Detect which cell encompasses the target text, then output its [x, y] center coordinate. 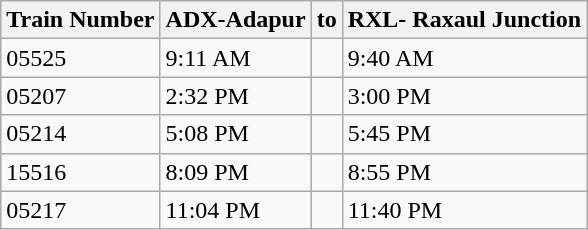
3:00 PM [464, 96]
2:32 PM [236, 96]
8:55 PM [464, 172]
5:45 PM [464, 134]
9:11 AM [236, 58]
05214 [80, 134]
05217 [80, 210]
11:40 PM [464, 210]
to [326, 20]
5:08 PM [236, 134]
Train Number [80, 20]
15516 [80, 172]
ADX-Adapur [236, 20]
11:04 PM [236, 210]
05525 [80, 58]
9:40 AM [464, 58]
8:09 PM [236, 172]
RXL- Raxaul Junction [464, 20]
05207 [80, 96]
